Return (X, Y) of the center of cell containing provided text 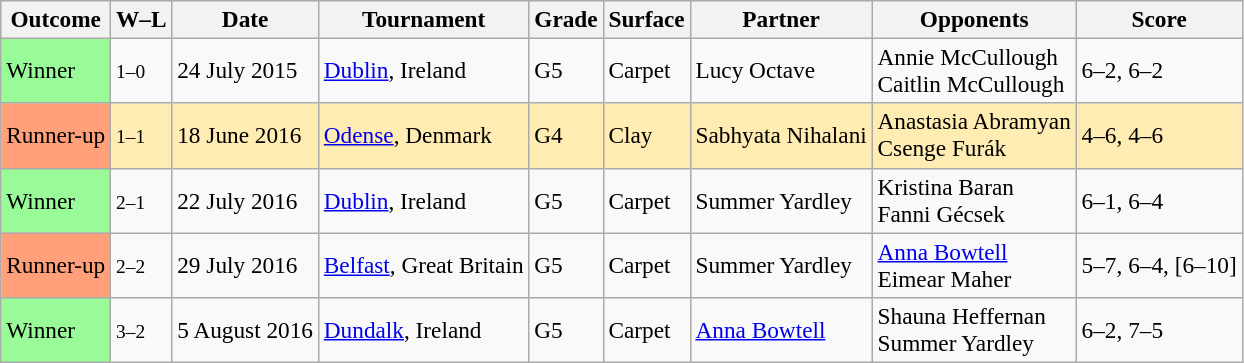
Dundalk, Ireland (423, 330)
Belfast, Great Britain (423, 264)
Lucy Octave (781, 70)
6–2, 7–5 (1159, 330)
Score (1159, 19)
W–L (142, 19)
5–7, 6–4, [6–10] (1159, 264)
2–2 (142, 264)
Shauna Heffernan Summer Yardley (974, 330)
24 July 2015 (246, 70)
Grade (566, 19)
Anastasia Abramyan Csenge Furák (974, 136)
Tournament (423, 19)
Outcome (56, 19)
5 August 2016 (246, 330)
Clay (646, 136)
2–1 (142, 200)
6–1, 6–4 (1159, 200)
4–6, 4–6 (1159, 136)
Date (246, 19)
G4 (566, 136)
3–2 (142, 330)
29 July 2016 (246, 264)
Kristina Baran Fanni Gécsek (974, 200)
18 June 2016 (246, 136)
Annie McCullough Caitlin McCullough (974, 70)
Anna Bowtell Eimear Maher (974, 264)
Anna Bowtell (781, 330)
Sabhyata Nihalani (781, 136)
Partner (781, 19)
1–0 (142, 70)
Odense, Denmark (423, 136)
6–2, 6–2 (1159, 70)
22 July 2016 (246, 200)
1–1 (142, 136)
Surface (646, 19)
Opponents (974, 19)
